From the cell containing the given text, extract its center point as (X, Y) coordinate. 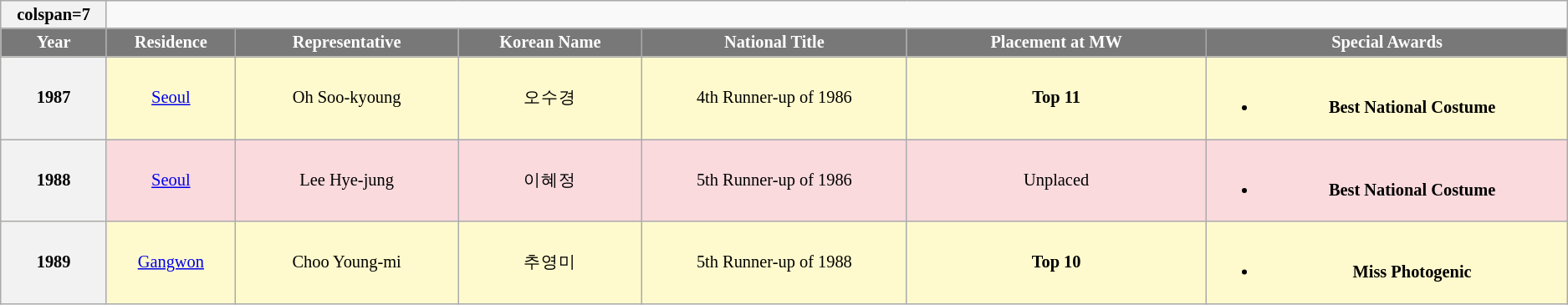
Lee Hye-jung (346, 180)
5th Runner-up of 1986 (774, 180)
Unplaced (1056, 180)
Special Awards (1387, 43)
Year (54, 43)
National Title (774, 43)
Choo Young-mi (346, 262)
4th Runner-up of 1986 (774, 98)
1989 (54, 262)
5th Runner-up of 1988 (774, 262)
Gangwon (171, 262)
Korean Name (550, 43)
이혜정 (550, 180)
추영미 (550, 262)
1987 (54, 98)
Residence (171, 43)
Miss Photogenic (1387, 262)
Representative (346, 43)
Top 11 (1056, 98)
Top 10 (1056, 262)
Placement at MW (1056, 43)
colspan=7 (54, 14)
오수경 (550, 98)
Oh Soo-kyoung (346, 98)
1988 (54, 180)
